Determine the (X, Y) coordinate at the center of the cell enclosing the given text.  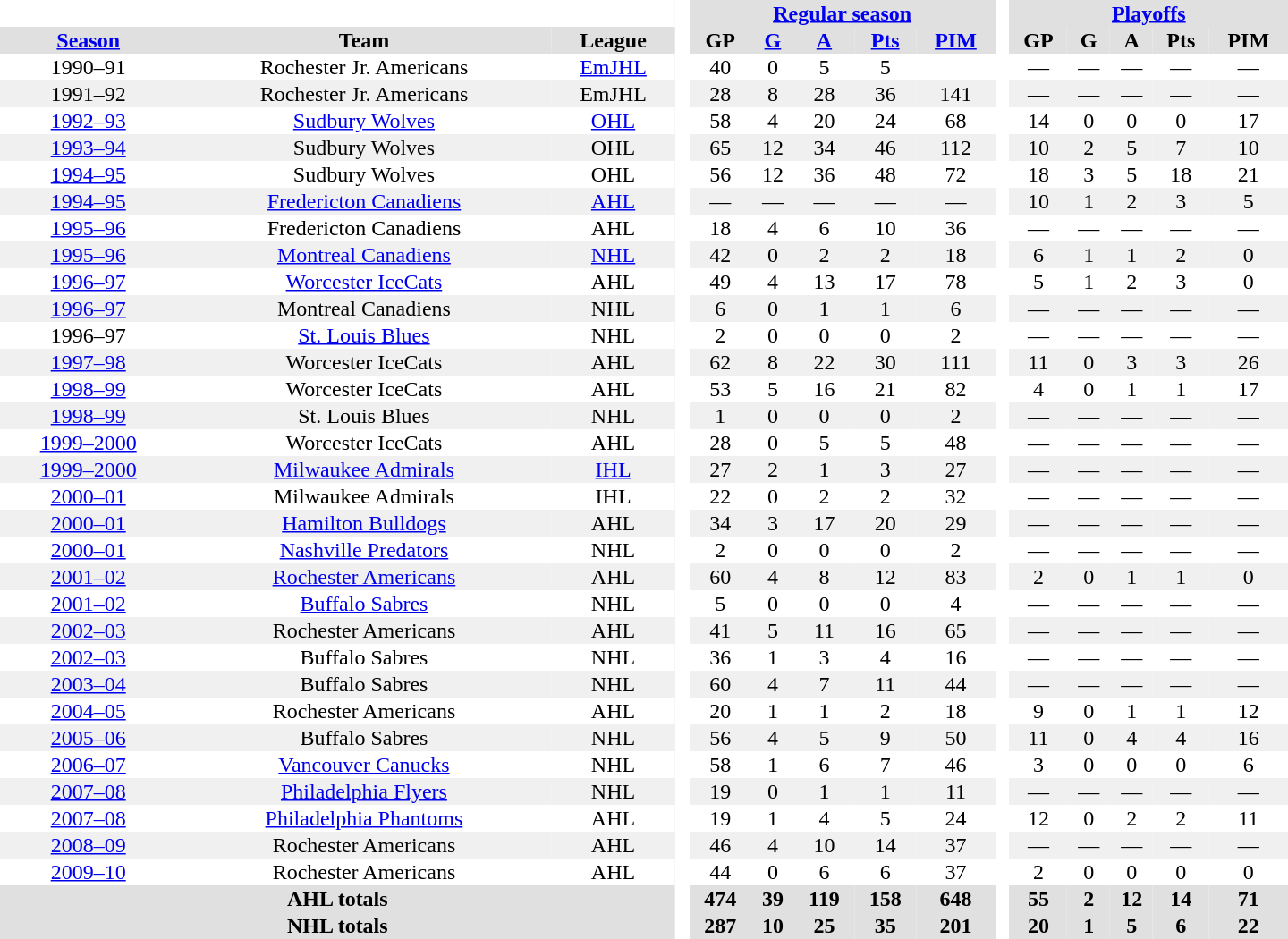
648 (955, 899)
55 (1039, 899)
201 (955, 926)
287 (721, 926)
111 (955, 362)
Playoffs (1148, 13)
2003–04 (88, 684)
39 (773, 899)
42 (721, 255)
78 (955, 282)
71 (1249, 899)
72 (955, 174)
Regular season (843, 13)
41 (721, 630)
29 (955, 523)
Vancouver Canucks (363, 765)
119 (825, 899)
AHL totals (338, 899)
53 (721, 389)
1992–93 (88, 121)
1997–98 (88, 362)
League (613, 40)
Philadelphia Phantoms (363, 818)
68 (955, 121)
2006–07 (88, 765)
40 (721, 67)
112 (955, 148)
Philadelphia Flyers (363, 791)
2005–06 (88, 738)
82 (955, 389)
1990–91 (88, 67)
2009–10 (88, 872)
32 (955, 496)
49 (721, 282)
141 (955, 94)
NHL totals (338, 926)
13 (825, 282)
Team (363, 40)
Season (88, 40)
26 (1249, 362)
50 (955, 738)
Nashville Predators (363, 550)
1993–94 (88, 148)
474 (721, 899)
35 (885, 926)
2004–05 (88, 711)
1991–92 (88, 94)
Hamilton Bulldogs (363, 523)
25 (825, 926)
30 (885, 362)
158 (885, 899)
62 (721, 362)
2008–09 (88, 845)
83 (955, 577)
